Identify which cell holds the provided text, then report its [x, y] central coordinate. 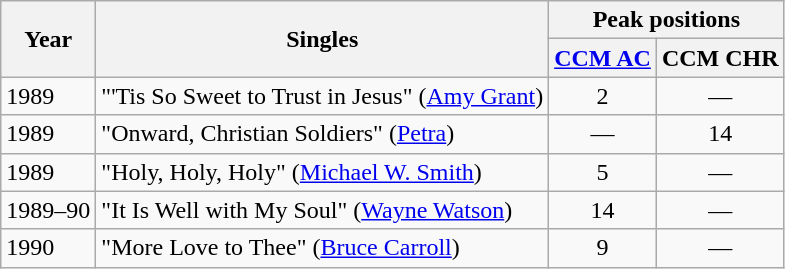
2 [603, 96]
CCM AC [603, 58]
"More Love to Thee" (Bruce Carroll) [322, 248]
1989–90 [48, 210]
"Onward, Christian Soldiers" (Petra) [322, 134]
"Holy, Holy, Holy" (Michael W. Smith) [322, 172]
Peak positions [666, 20]
Singles [322, 39]
9 [603, 248]
1990 [48, 248]
CCM CHR [720, 58]
"'Tis So Sweet to Trust in Jesus" (Amy Grant) [322, 96]
"It Is Well with My Soul" (Wayne Watson) [322, 210]
5 [603, 172]
Year [48, 39]
